Extract the (X, Y) coordinate from the center of the cell holding the provided text.  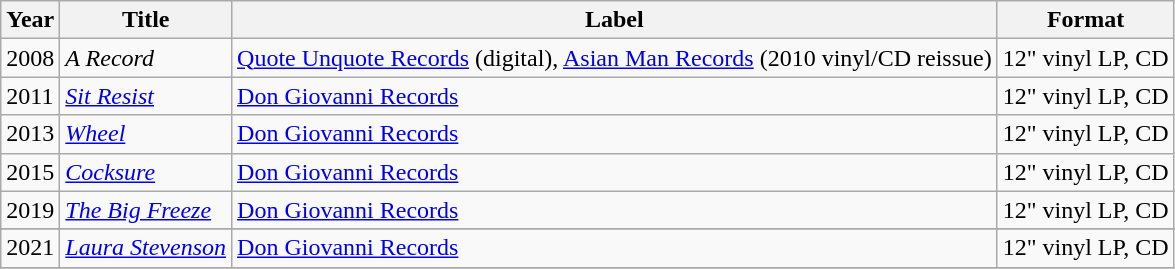
Wheel (146, 134)
2011 (30, 96)
Laura Stevenson (146, 248)
2015 (30, 172)
2021 (30, 248)
2013 (30, 134)
Sit Resist (146, 96)
Title (146, 20)
Quote Unquote Records (digital), Asian Man Records (2010 vinyl/CD reissue) (615, 58)
The Big Freeze (146, 210)
2008 (30, 58)
2019 (30, 210)
Format (1086, 20)
Year (30, 20)
A Record (146, 58)
Cocksure (146, 172)
Label (615, 20)
